Capture the cell that displays the provided text and extract its [X, Y] central coordinate. 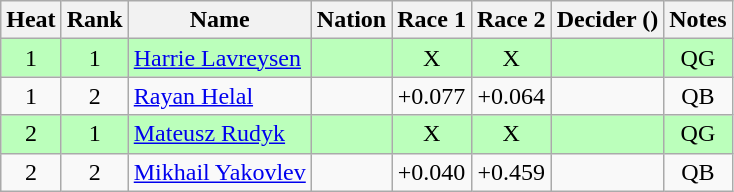
Rank [94, 20]
Name [220, 20]
+0.077 [432, 96]
Rayan Helal [220, 96]
Race 2 [511, 20]
Harrie Lavreysen [220, 58]
+0.040 [432, 172]
Heat [31, 20]
+0.459 [511, 172]
Mateusz Rudyk [220, 134]
Decider () [608, 20]
+0.064 [511, 96]
Notes [698, 20]
Race 1 [432, 20]
Mikhail Yakovlev [220, 172]
Nation [351, 20]
